Return the [X, Y] coordinate for the center point of the cell that contains the specified text.  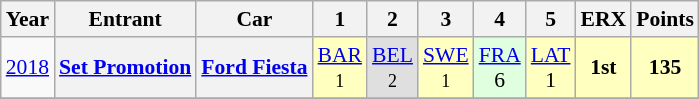
LAT1 [551, 68]
2 [392, 19]
Year [28, 19]
2018 [28, 68]
ERX [604, 19]
1 [340, 19]
Entrant [125, 19]
SWE1 [446, 68]
135 [665, 68]
5 [551, 19]
4 [500, 19]
3 [446, 19]
FRA6 [500, 68]
1st [604, 68]
Car [254, 19]
BAR1 [340, 68]
Points [665, 19]
Set Promotion [125, 68]
BEL2 [392, 68]
Ford Fiesta [254, 68]
